Return the (X, Y) coordinate for the center point of the cell that contains the specified text.  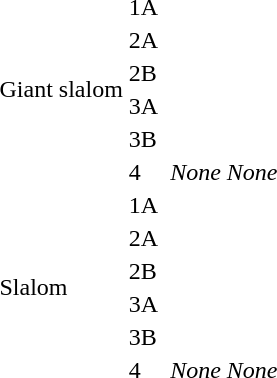
None (196, 172)
4 (143, 172)
1A (143, 205)
